Search for the cell housing the specified text and yield its [X, Y] center coordinate. 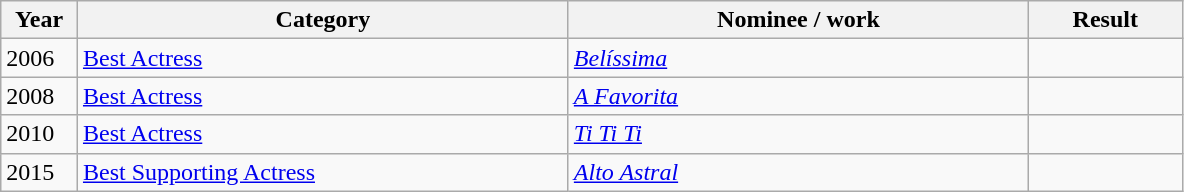
Category [322, 20]
Result [1106, 20]
Nominee / work [798, 20]
Best Supporting Actress [322, 172]
Ti Ti Ti [798, 134]
2006 [40, 58]
Year [40, 20]
2010 [40, 134]
Alto Astral [798, 172]
2008 [40, 96]
2015 [40, 172]
A Favorita [798, 96]
Belíssima [798, 58]
